Return the (x, y) coordinate for the center point of the cell that contains the specified text.  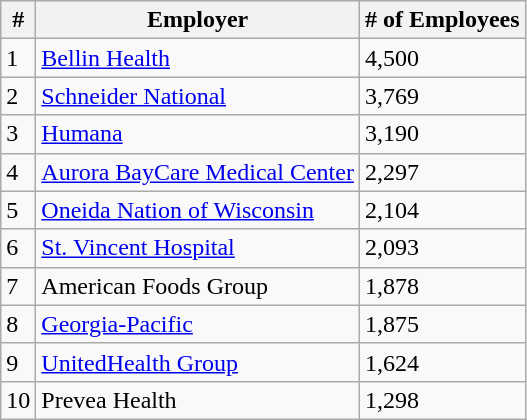
1,298 (442, 400)
4,500 (442, 58)
3,769 (442, 96)
2,093 (442, 248)
Georgia-Pacific (198, 324)
1 (18, 58)
6 (18, 248)
1,624 (442, 362)
2 (18, 96)
1,875 (442, 324)
St. Vincent Hospital (198, 248)
Aurora BayCare Medical Center (198, 172)
3 (18, 134)
Humana (198, 134)
# (18, 20)
Employer (198, 20)
Bellin Health (198, 58)
1,878 (442, 286)
9 (18, 362)
American Foods Group (198, 286)
# of Employees (442, 20)
2,297 (442, 172)
5 (18, 210)
3,190 (442, 134)
Prevea Health (198, 400)
UnitedHealth Group (198, 362)
8 (18, 324)
7 (18, 286)
10 (18, 400)
2,104 (442, 210)
Schneider National (198, 96)
4 (18, 172)
Oneida Nation of Wisconsin (198, 210)
